Return (X, Y) of the center of cell containing provided text 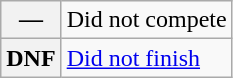
— (31, 20)
Did not finish (146, 58)
Did not compete (146, 20)
DNF (31, 58)
